Scan for the cell matching the given text and deliver its (X, Y) coordinate at center. 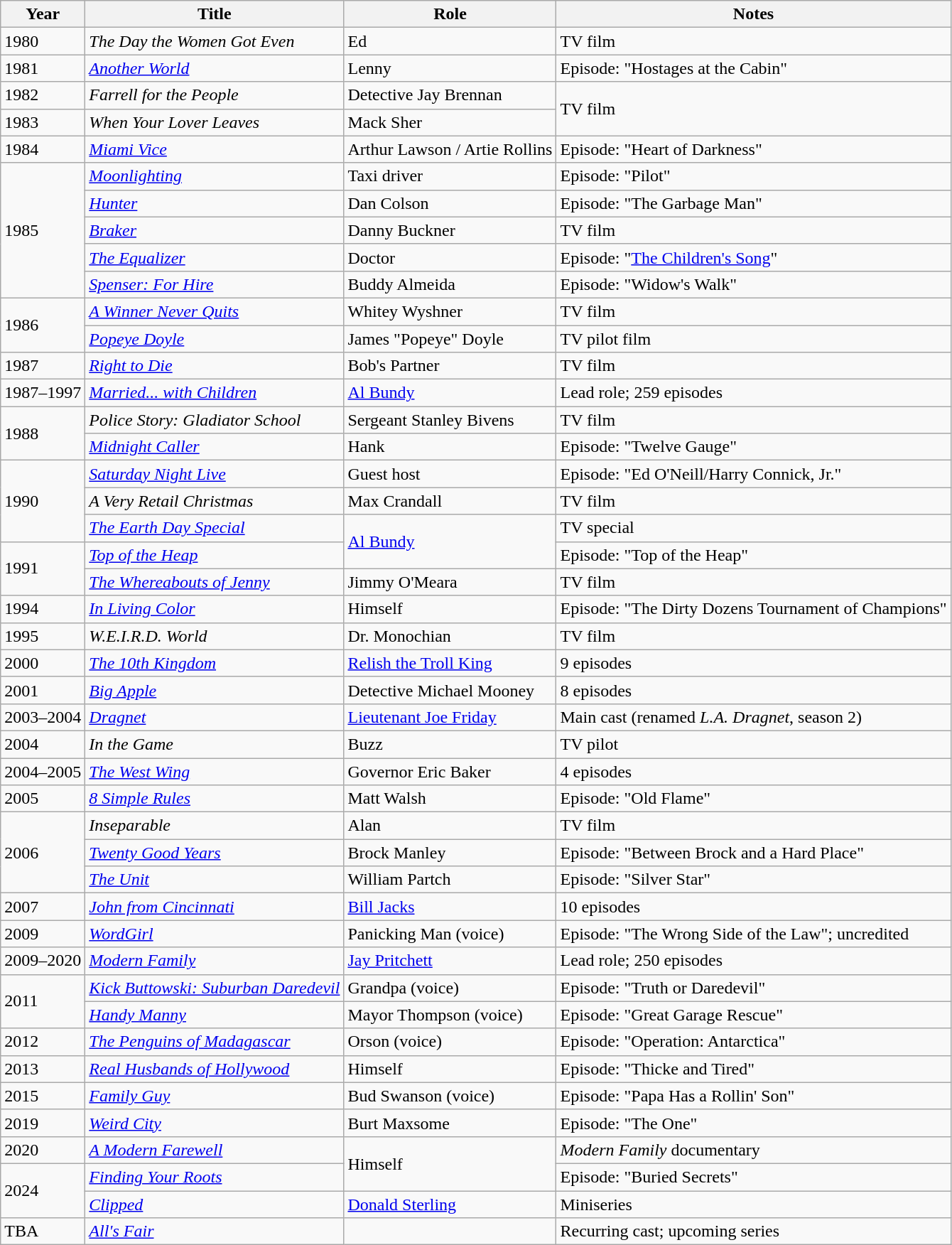
2006 (43, 853)
Year (43, 14)
1994 (43, 609)
Weird City (215, 1123)
1987–1997 (43, 393)
2003–2004 (43, 717)
Bob's Partner (450, 366)
8 Simple Rules (215, 799)
Danny Buckner (450, 230)
In the Game (215, 744)
TV pilot film (753, 339)
Ed (450, 41)
Lieutenant Joe Friday (450, 717)
2020 (43, 1150)
Spenser: For Hire (215, 284)
4 episodes (753, 771)
Whitey Wyshner (450, 311)
Dr. Monochian (450, 636)
1981 (43, 68)
Right to Die (215, 366)
2004–2005 (43, 771)
Buzz (450, 744)
Episode: "The Children's Song" (753, 257)
Farrell for the People (215, 95)
2000 (43, 663)
Grandpa (voice) (450, 988)
A Modern Farewell (215, 1150)
Lead role; 250 episodes (753, 961)
Braker (215, 230)
1980 (43, 41)
Bud Swanson (voice) (450, 1096)
WordGirl (215, 934)
1990 (43, 501)
Kick Buttowski: Suburban Daredevil (215, 988)
Married... with Children (215, 393)
A Winner Never Quits (215, 311)
Governor Eric Baker (450, 771)
Burt Maxsome (450, 1123)
The 10th Kingdom (215, 663)
In Living Color (215, 609)
W.E.I.R.D. World (215, 636)
2005 (43, 799)
Episode: "Ed O'Neill/Harry Connick, Jr." (753, 474)
Episode: "Twelve Gauge" (753, 447)
Mayor Thompson (voice) (450, 1015)
Taxi driver (450, 176)
2024 (43, 1190)
Episode: "Thicke and Tired" (753, 1069)
A Very Retail Christmas (215, 501)
When Your Lover Leaves (215, 122)
Midnight Caller (215, 447)
Arthur Lawson / Artie Rollins (450, 149)
Saturday Night Live (215, 474)
Notes (753, 14)
Episode: "Widow's Walk" (753, 284)
1988 (43, 433)
Episode: "Hostages at the Cabin" (753, 68)
Relish the Troll King (450, 663)
Alan (450, 826)
Jimmy O'Meara (450, 582)
Lenny (450, 68)
2019 (43, 1123)
Modern Family documentary (753, 1150)
Inseparable (215, 826)
2004 (43, 744)
Max Crandall (450, 501)
Panicking Man (voice) (450, 934)
Sergeant Stanley Bivens (450, 420)
Episode: "Old Flame" (753, 799)
Episode: "Buried Secrets" (753, 1177)
Hunter (215, 203)
1986 (43, 325)
Jay Pritchett (450, 961)
TV pilot (753, 744)
Mack Sher (450, 122)
Detective Jay Brennan (450, 95)
Episode: "Silver Star" (753, 880)
Episode: "The One" (753, 1123)
The Equalizer (215, 257)
James "Popeye" Doyle (450, 339)
Miniseries (753, 1204)
Modern Family (215, 961)
TV special (753, 528)
Buddy Almeida (450, 284)
Main cast (renamed L.A. Dragnet, season 2) (753, 717)
Dan Colson (450, 203)
Lead role; 259 episodes (753, 393)
1982 (43, 95)
All's Fair (215, 1231)
2011 (43, 1001)
The Unit (215, 880)
2013 (43, 1069)
Episode: "Pilot" (753, 176)
9 episodes (753, 663)
Real Husbands of Hollywood (215, 1069)
2012 (43, 1042)
Role (450, 14)
2009 (43, 934)
Twenty Good Years (215, 853)
The Penguins of Madagascar (215, 1042)
Big Apple (215, 690)
Police Story: Gladiator School (215, 420)
Guest host (450, 474)
Episode: "The Dirty Dozens Tournament of Champions" (753, 609)
1987 (43, 366)
2009–2020 (43, 961)
1983 (43, 122)
Brock Manley (450, 853)
Moonlighting (215, 176)
Miami Vice (215, 149)
1985 (43, 230)
Episode: "Top of the Heap" (753, 555)
Dragnet (215, 717)
Matt Walsh (450, 799)
Bill Jacks (450, 907)
The Day the Women Got Even (215, 41)
Top of the Heap (215, 555)
Episode: "Papa Has a Rollin' Son" (753, 1096)
John from Cincinnati (215, 907)
Orson (voice) (450, 1042)
Episode: "Between Brock and a Hard Place" (753, 853)
Clipped (215, 1204)
10 episodes (753, 907)
The Earth Day Special (215, 528)
The Whereabouts of Jenny (215, 582)
Title (215, 14)
2001 (43, 690)
Episode: "The Wrong Side of the Law"; uncredited (753, 934)
Donald Sterling (450, 1204)
Finding Your Roots (215, 1177)
Another World (215, 68)
1995 (43, 636)
Episode: "The Garbage Man" (753, 203)
1991 (43, 568)
Popeye Doyle (215, 339)
1984 (43, 149)
The West Wing (215, 771)
2015 (43, 1096)
Detective Michael Mooney (450, 690)
Episode: "Operation: Antarctica" (753, 1042)
Episode: "Heart of Darkness" (753, 149)
Doctor (450, 257)
Family Guy (215, 1096)
TBA (43, 1231)
8 episodes (753, 690)
Recurring cast; upcoming series (753, 1231)
Handy Manny (215, 1015)
Episode: "Truth or Daredevil" (753, 988)
Hank (450, 447)
William Partch (450, 880)
2007 (43, 907)
Episode: "Great Garage Rescue" (753, 1015)
